Search for the cell housing the specified text and yield its [X, Y] center coordinate. 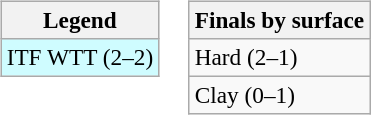
ITF WTT (2–2) [80, 57]
Legend [80, 20]
Hard (2–1) [279, 57]
Clay (0–1) [279, 95]
Finals by surface [279, 20]
